Identify which cell holds the provided text, then report its [X, Y] central coordinate. 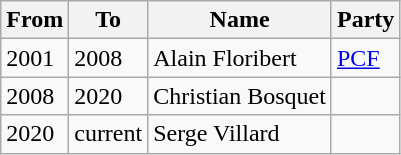
Name [240, 20]
Serge Villard [240, 134]
Alain Floribert [240, 58]
current [108, 134]
Party [365, 20]
Christian Bosquet [240, 96]
From [35, 20]
2001 [35, 58]
To [108, 20]
PCF [365, 58]
